Detect which cell encompasses the target text, then output its (x, y) center coordinate. 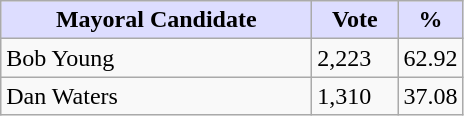
37.08 (430, 96)
2,223 (355, 58)
Bob Young (156, 58)
Dan Waters (156, 96)
% (430, 20)
Vote (355, 20)
Mayoral Candidate (156, 20)
62.92 (430, 58)
1,310 (355, 96)
